Extract the [X, Y] coordinate from the center of the cell holding the provided text.  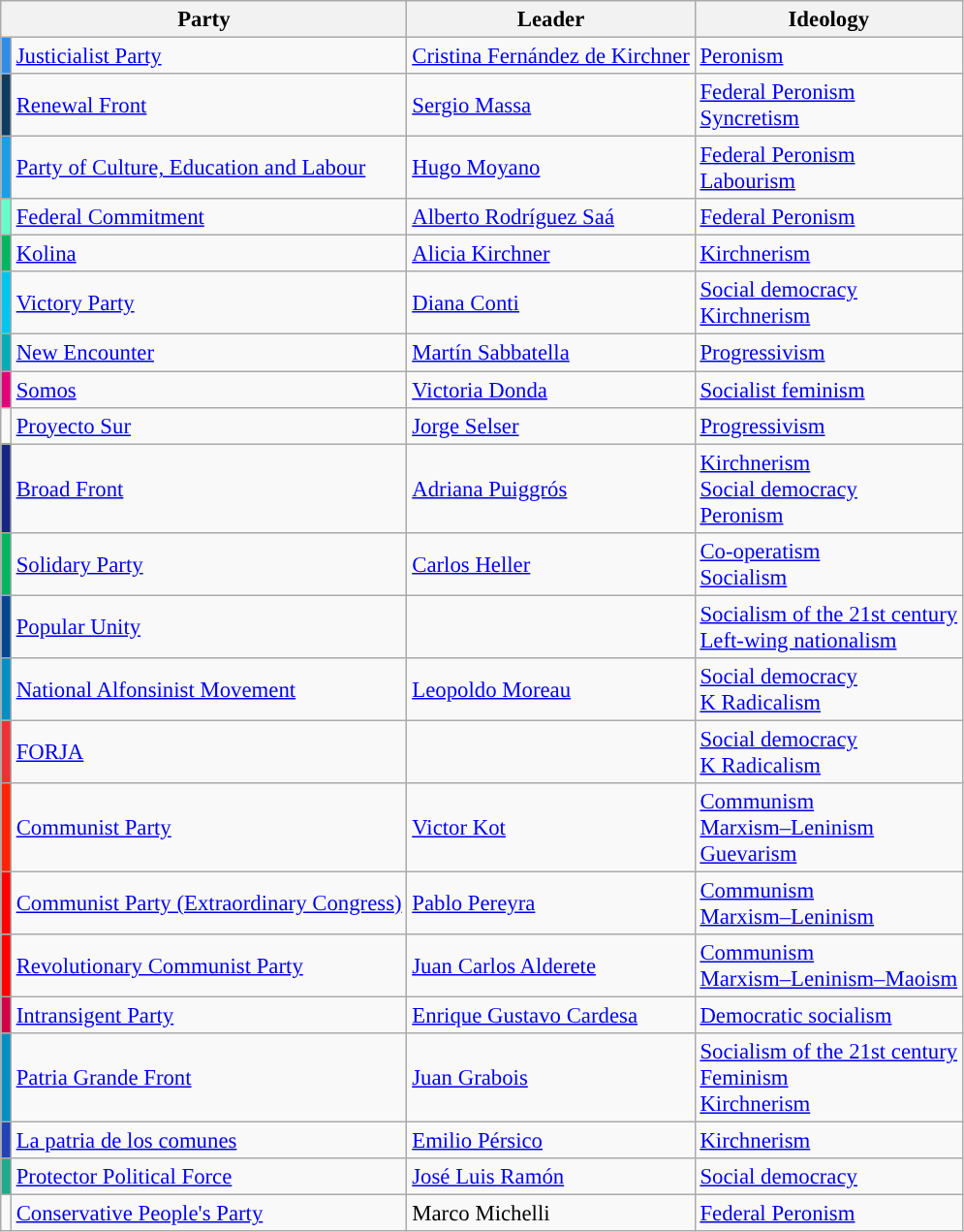
CommunismMarxism–Leninism–Maoism [828, 965]
Federal PeronismLabourism [828, 169]
Broad Front [209, 489]
Emilio Pérsico [550, 1141]
José Luis Ramón [550, 1177]
Diana Conti [550, 302]
Sergio Massa [550, 105]
Hugo Moyano [550, 169]
Social democracyKirchnerism [828, 302]
Jorge Selser [550, 426]
Proyecto Sur [209, 426]
Renewal Front [209, 105]
Co-operatismSocialism [828, 564]
Socialist feminism [828, 390]
Conservative People's Party [209, 1214]
Federal PeronismSyncretism [828, 105]
New Encounter [209, 353]
CommunismMarxism–LeninismGuevarism [828, 828]
Juan Carlos Alderete [550, 965]
Victor Kot [550, 828]
Patria Grande Front [209, 1078]
Leopoldo Moreau [550, 690]
Solidary Party [209, 564]
Protector Political Force [209, 1177]
KirchnerismSocial democracyPeronism [828, 489]
Leader [550, 19]
Ideology [828, 19]
National Alfonsinist Movement [209, 690]
Marco Michelli [550, 1214]
Martín Sabbatella [550, 353]
Victory Party [209, 302]
Federal Commitment [209, 217]
Juan Grabois [550, 1078]
Kolina [209, 254]
La patria de los comunes [209, 1141]
Peronism [828, 56]
Somos [209, 390]
Socialism of the 21st centuryFeminismKirchnerism [828, 1078]
Victoria Donda [550, 390]
CommunismMarxism–Leninism [828, 903]
Justicialist Party [209, 56]
Intransigent Party [209, 1016]
Party of Culture, Education and Labour [209, 169]
Democratic socialism [828, 1016]
Communist Party [209, 828]
Party [203, 19]
Enrique Gustavo Cardesa [550, 1016]
Social democracy [828, 1177]
Alberto Rodríguez Saá [550, 217]
Socialism of the 21st centuryLeft-wing nationalism [828, 626]
Cristina Fernández de Kirchner [550, 56]
Alicia Kirchner [550, 254]
FORJA [209, 752]
Popular Unity [209, 626]
Adriana Puiggrós [550, 489]
Carlos Heller [550, 564]
Pablo Pereyra [550, 903]
Communist Party (Extraordinary Congress) [209, 903]
Revolutionary Communist Party [209, 965]
